Capture the cell that displays the provided text and extract its (x, y) central coordinate. 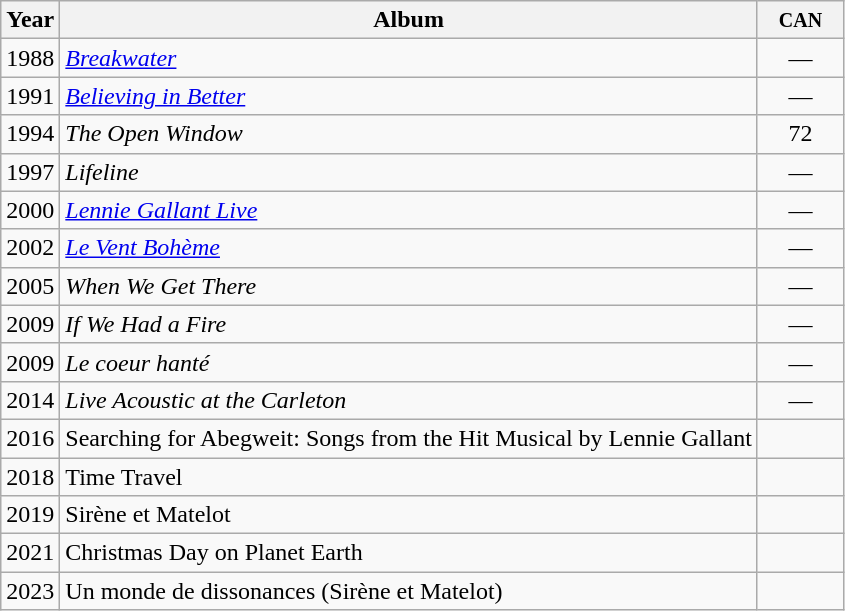
Sirène et Matelot (409, 515)
1997 (30, 172)
2023 (30, 591)
CAN (800, 20)
Believing in Better (409, 96)
1994 (30, 134)
Breakwater (409, 58)
2021 (30, 553)
2005 (30, 286)
2000 (30, 210)
2014 (30, 400)
Searching for Abegweit: Songs from the Hit Musical by Lennie Gallant (409, 438)
When We Get There (409, 286)
Lennie Gallant Live (409, 210)
If We Had a Fire (409, 324)
Time Travel (409, 477)
Le coeur hanté (409, 362)
1988 (30, 58)
2019 (30, 515)
72 (800, 134)
2018 (30, 477)
Album (409, 20)
Live Acoustic at the Carleton (409, 400)
1991 (30, 96)
Christmas Day on Planet Earth (409, 553)
Un monde de dissonances (Sirène et Matelot) (409, 591)
The Open Window (409, 134)
2002 (30, 248)
Lifeline (409, 172)
2016 (30, 438)
Year (30, 20)
Le Vent Bohème (409, 248)
